Output the (x, y) coordinate of the center of the cell containing the given text.  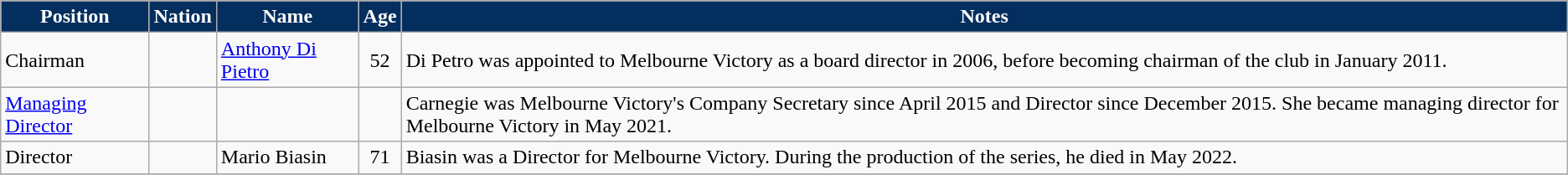
Anthony Di Pietro (287, 60)
Nation (183, 17)
Notes (984, 17)
Managing Director (75, 114)
52 (380, 60)
Chairman (75, 60)
Name (287, 17)
Mario Biasin (287, 157)
71 (380, 157)
Biasin was a Director for Melbourne Victory. During the production of the series, he died in May 2022. (984, 157)
Age (380, 17)
Position (75, 17)
Director (75, 157)
Di Petro was appointed to Melbourne Victory as a board director in 2006, before becoming chairman of the club in January 2011. (984, 60)
